Return [x, y] of the center of cell containing provided text 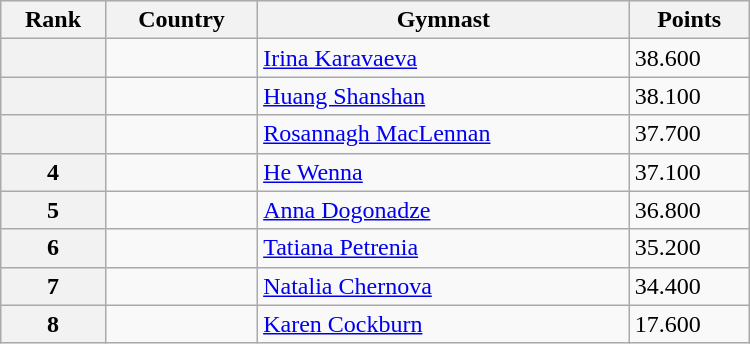
38.100 [689, 96]
37.700 [689, 134]
Country [181, 20]
Points [689, 20]
37.100 [689, 172]
Karen Cockburn [444, 324]
35.200 [689, 248]
Rank [54, 20]
8 [54, 324]
Irina Karavaeva [444, 58]
34.400 [689, 286]
Rosannagh MacLennan [444, 134]
He Wenna [444, 172]
Natalia Chernova [444, 286]
Gymnast [444, 20]
36.800 [689, 210]
4 [54, 172]
7 [54, 286]
Anna Dogonadze [444, 210]
6 [54, 248]
38.600 [689, 58]
5 [54, 210]
Huang Shanshan [444, 96]
Tatiana Petrenia [444, 248]
17.600 [689, 324]
